Capture the cell that displays the provided text and extract its [x, y] central coordinate. 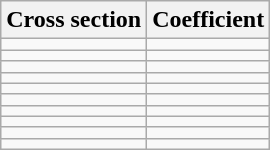
Coefficient [208, 20]
Cross section [74, 20]
